Return the [x, y] coordinate for the center point of the cell that contains the specified text.  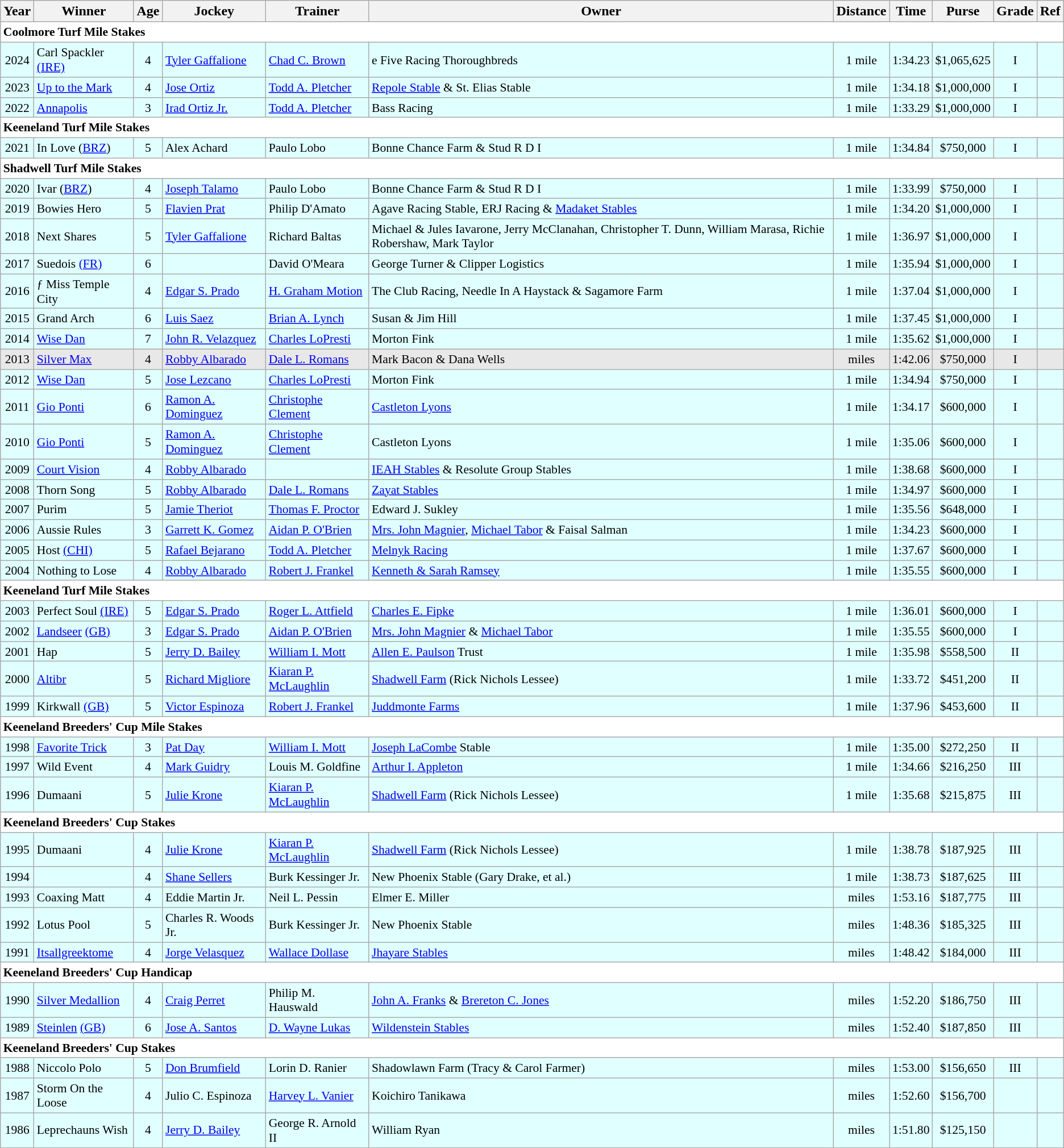
Wildenstein Stables [601, 1028]
Richard Baltas [317, 236]
Annapolis [84, 107]
2017 [17, 264]
1:38.73 [911, 877]
D. Wayne Lukas [317, 1028]
ƒ Miss Temple City [84, 291]
Year [17, 11]
Zayat Stables [601, 489]
Jorge Velasquez [214, 952]
1991 [17, 952]
1:35.56 [911, 510]
Owner [601, 11]
Ivar (BRZ) [84, 189]
2004 [17, 571]
Louis M. Goldfine [317, 767]
Charles R. Woods Jr. [214, 925]
1:35.06 [911, 441]
2010 [17, 441]
2006 [17, 530]
2022 [17, 107]
1:34.66 [911, 767]
2007 [17, 510]
Silver Medallion [84, 1000]
2002 [17, 631]
1995 [17, 849]
1986 [17, 1130]
Jose Lezcano [214, 380]
Pat Day [214, 747]
1988 [17, 1068]
2018 [17, 236]
Jhayare Stables [601, 952]
Agave Racing Stable, ERJ Racing & Madaket Stables [601, 209]
2013 [17, 359]
Brian A. Lynch [317, 319]
Shadwell Turf Mile Stakes [532, 168]
Perfect Soul (IRE) [84, 611]
William Ryan [601, 1130]
Michael & Jules Iavarone, Jerry McClanahan, Christopher T. Dunn, William Marasa, Richie Robershaw, Mark Taylor [601, 236]
2001 [17, 651]
1:35.00 [911, 747]
Age [148, 11]
Allen E. Paulson Trust [601, 651]
1:53.00 [911, 1068]
1:34.20 [911, 209]
Thorn Song [84, 489]
2020 [17, 189]
Favorite Trick [84, 747]
2012 [17, 380]
Kenneth & Sarah Ramsey [601, 571]
1996 [17, 795]
$272,250 [963, 747]
Mark Guidry [214, 767]
Coaxing Matt [84, 897]
1:33.29 [911, 107]
New Phoenix Stable [601, 925]
$558,500 [963, 651]
George Turner & Clipper Logistics [601, 264]
Joseph LaCombe Stable [601, 747]
Don Brumfield [214, 1068]
1:48.36 [911, 925]
Coolmore Turf Mile Stakes [532, 32]
2014 [17, 339]
In Love (BRZ) [84, 148]
2019 [17, 209]
Suedois (FR) [84, 264]
$215,875 [963, 795]
Next Shares [84, 236]
1:34.84 [911, 148]
1:51.80 [911, 1130]
Storm On the Loose [84, 1096]
1993 [17, 897]
George R. Arnold II [317, 1130]
$451,200 [963, 679]
Bass Racing [601, 107]
$187,775 [963, 897]
Wild Event [84, 767]
$184,000 [963, 952]
2015 [17, 319]
$156,650 [963, 1068]
1:38.68 [911, 469]
1:37.96 [911, 706]
Philip M. Hauswald [317, 1000]
Purse [963, 11]
Rafael Bejarano [214, 550]
Wallace Dollase [317, 952]
Hap [84, 651]
Time [911, 11]
Thomas F. Proctor [317, 510]
1:38.78 [911, 849]
1998 [17, 747]
New Phoenix Stable (Gary Drake, et al.) [601, 877]
Harvey L. Vanier [317, 1096]
2005 [17, 550]
1:36.01 [911, 611]
1992 [17, 925]
Juddmonte Farms [601, 706]
Purim [84, 510]
1:36.97 [911, 236]
Arthur I. Appleton [601, 767]
David O'Meara [317, 264]
John R. Velazquez [214, 339]
Winner [84, 11]
2009 [17, 469]
7 [148, 339]
Landseer (GB) [84, 631]
Alex Achard [214, 148]
Charles E. Fipke [601, 611]
1990 [17, 1000]
Eddie Martin Jr. [214, 897]
Jockey [214, 11]
$186,750 [963, 1000]
Flavien Prat [214, 209]
Garrett K. Gomez [214, 530]
Grade [1015, 11]
Aussie Rules [84, 530]
1:52.20 [911, 1000]
Roger L. Attfield [317, 611]
1:48.42 [911, 952]
2023 [17, 88]
Repole Stable & St. Elias Stable [601, 88]
Shadowlawn Farm (Tracy & Carol Farmer) [601, 1068]
Keeneland Breeders' Cup Mile Stakes [532, 727]
Victor Espinoza [214, 706]
Koichiro Tanikawa [601, 1096]
2016 [17, 291]
Trainer [317, 11]
$187,850 [963, 1028]
1:37.45 [911, 319]
$648,000 [963, 510]
Neil L. Pessin [317, 897]
Lotus Pool [84, 925]
Jose Ortiz [214, 88]
Irad Ortiz Jr. [214, 107]
1:34.94 [911, 380]
1987 [17, 1096]
Distance [862, 11]
1:35.94 [911, 264]
1:52.40 [911, 1028]
$125,150 [963, 1130]
$187,625 [963, 877]
Jamie Theriot [214, 510]
2024 [17, 59]
$156,700 [963, 1096]
Susan & Jim Hill [601, 319]
Craig Perret [214, 1000]
Nothing to Lose [84, 571]
2008 [17, 489]
1997 [17, 767]
1:35.98 [911, 651]
1989 [17, 1028]
Edward J. Sukley [601, 510]
Philip D'Amato [317, 209]
2021 [17, 148]
$185,325 [963, 925]
$187,925 [963, 849]
Host (CHI) [84, 550]
Mark Bacon & Dana Wells [601, 359]
Julio C. Espinoza [214, 1096]
1:34.17 [911, 407]
1:33.72 [911, 679]
1994 [17, 877]
1:35.68 [911, 795]
$453,600 [963, 706]
The Club Racing, Needle In A Haystack & Sagamore Farm [601, 291]
1:33.99 [911, 189]
1:53.16 [911, 897]
Carl Spackler (IRE) [84, 59]
Luis Saez [214, 319]
Lorin D. Ranier [317, 1068]
1:34.18 [911, 88]
Up to the Mark [84, 88]
Richard Migliore [214, 679]
1:34.97 [911, 489]
Itsallgreektome [84, 952]
Kirkwall (GB) [84, 706]
$1,065,625 [963, 59]
Bowies Hero [84, 209]
Melnyk Racing [601, 550]
1999 [17, 706]
Mrs. John Magnier, Michael Tabor & Faisal Salman [601, 530]
Court Vision [84, 469]
2003 [17, 611]
1:37.04 [911, 291]
John A. Franks & Brereton C. Jones [601, 1000]
Silver Max [84, 359]
Keeneland Breeders' Cup Handicap [532, 972]
Niccolo Polo [84, 1068]
Mrs. John Magnier & Michael Tabor [601, 631]
Elmer E. Miller [601, 897]
1:35.62 [911, 339]
Leprechauns Wish [84, 1130]
Shane Sellers [214, 877]
H. Graham Motion [317, 291]
2011 [17, 407]
Altibr [84, 679]
Jose A. Santos [214, 1028]
Grand Arch [84, 319]
1:42.06 [911, 359]
Ref [1050, 11]
Steinlen (GB) [84, 1028]
$216,250 [963, 767]
IEAH Stables & Resolute Group Stables [601, 469]
Chad C. Brown [317, 59]
e Five Racing Thoroughbreds [601, 59]
2000 [17, 679]
1:52.60 [911, 1096]
1:37.67 [911, 550]
Joseph Talamo [214, 189]
